Detect which cell encompasses the target text, then output its (x, y) center coordinate. 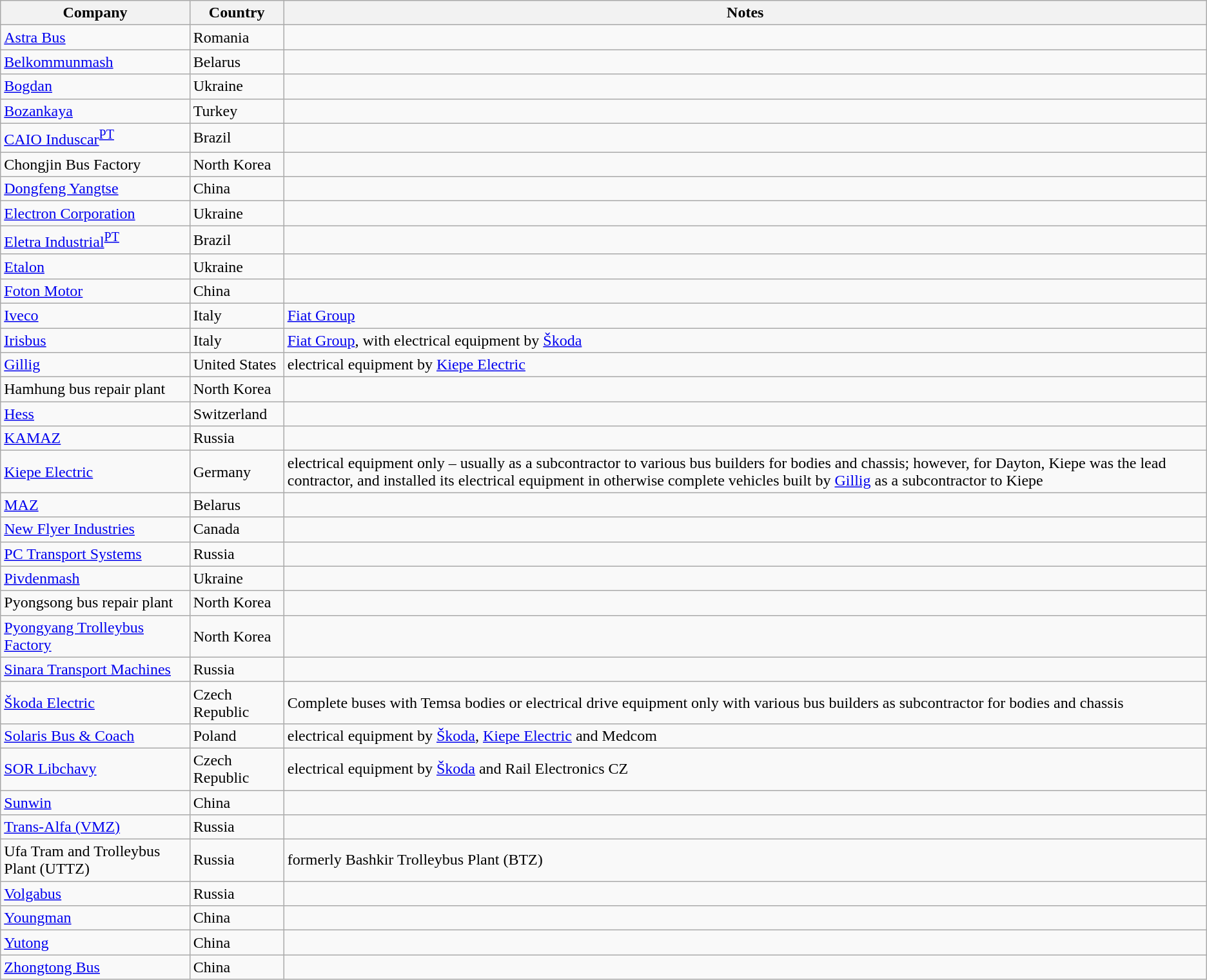
United States (237, 365)
Irisbus (95, 340)
SOR Libchavy (95, 769)
Dongfeng Yangtse (95, 189)
electrical equipment by Škoda, Kiepe Electric and Medcom (745, 736)
Bozankaya (95, 111)
Pyongsong bus repair plant (95, 603)
electrical equipment by Kiepe Electric (745, 365)
Astra Bus (95, 37)
Foton Motor (95, 291)
Eletra IndustrialPT (95, 240)
Fiat Group, with electrical equipment by Škoda (745, 340)
Complete buses with Temsa bodies or electrical drive equipment only with various bus builders as subcontractor for bodies and chassis (745, 703)
CAIO InduscarPT (95, 138)
Bogdan (95, 86)
Chongjin Bus Factory (95, 164)
Electron Corporation (95, 213)
Hamhung bus repair plant (95, 389)
Sinara Transport Machines (95, 669)
Romania (237, 37)
Turkey (237, 111)
Hess (95, 414)
New Flyer Industries (95, 529)
Fiat Group (745, 315)
Kiepe Electric (95, 472)
PC Transport Systems (95, 554)
Canada (237, 529)
electrical equipment by Škoda and Rail Electronics CZ (745, 769)
Etalon (95, 266)
KAMAZ (95, 438)
Yutong (95, 943)
Ufa Tram and Trolleybus Plant (UTTZ) (95, 860)
Pivdenmash (95, 578)
MAZ (95, 505)
Iveco (95, 315)
Germany (237, 472)
Zhongtong Bus (95, 967)
Gillig (95, 365)
Company (95, 13)
Switzerland (237, 414)
Belkommunmash (95, 62)
Trans-Alfa (VMZ) (95, 827)
Sunwin (95, 803)
Pyongyang Trolleybus Factory (95, 636)
formerly Bashkir Trolleybus Plant (BTZ) (745, 860)
Youngman (95, 918)
Solaris Bus & Coach (95, 736)
Škoda Electric (95, 703)
Country (237, 13)
Poland (237, 736)
Notes (745, 13)
Volgabus (95, 894)
